From the cell containing the given text, extract its center point as (x, y) coordinate. 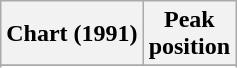
Chart (1991) (72, 34)
Peakposition (189, 34)
